Output the (x, y) coordinate of the center of the cell containing the given text.  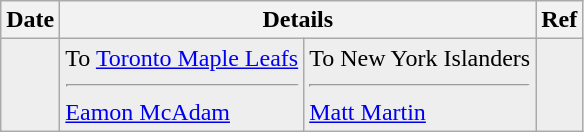
Ref (560, 20)
To Toronto Maple LeafsEamon McAdam (182, 85)
Date (30, 20)
To New York IslandersMatt Martin (420, 85)
Details (298, 20)
